Locate the cell with the specified text and output its (x, y) center coordinate. 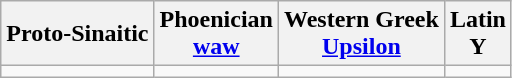
Phoenicianwaw (216, 34)
LatinY (478, 34)
Western GreekUpsilon (361, 34)
Proto-Sinaitic (78, 34)
